Pinpoint the cell where the given text exists, returning its [x, y] midpoint coordinate. 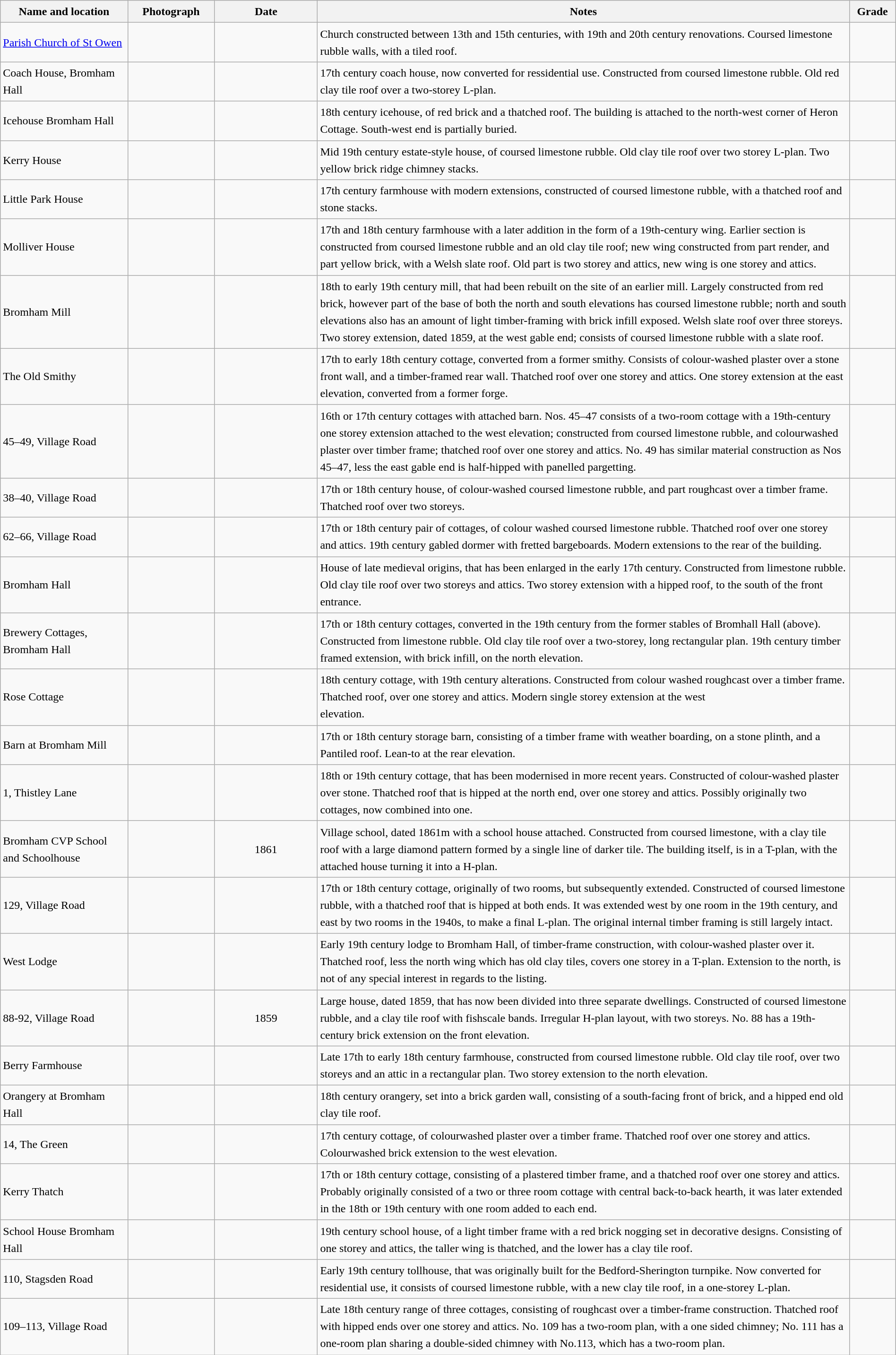
The Old Smithy [64, 376]
Parish Church of St Owen [64, 43]
Grade [872, 11]
1, Thistley Lane [64, 793]
Bromham CVP School and Schoolhouse [64, 849]
Name and location [64, 11]
45–49, Village Road [64, 441]
Berry Farmhouse [64, 1065]
Brewery Cottages, Bromham Hall [64, 641]
Barn at Bromham Mill [64, 745]
62–66, Village Road [64, 537]
Little Park House [64, 199]
Icehouse Bromham Hall [64, 121]
110, Stagsden Road [64, 1279]
Kerry Thatch [64, 1192]
Church constructed between 13th and 15th centuries, with 19th and 20th century renovations. Coursed limestone rubble walls, with a tiled roof. [583, 43]
West Lodge [64, 961]
129, Village Road [64, 906]
Mid 19th century estate-style house, of coursed limestone rubble. Old clay tile roof over two storey L-plan. Two yellow brick ridge chimney stacks. [583, 160]
Orangery at Bromham Hall [64, 1105]
109–113, Village Road [64, 1326]
1861 [266, 849]
Bromham Hall [64, 585]
17th century farmhouse with modern extensions, constructed of coursed limestone rubble, with a thatched roof and stone stacks. [583, 199]
Bromham Mill [64, 312]
School House Bromham Hall [64, 1239]
Date [266, 11]
1859 [266, 1018]
88-92, Village Road [64, 1018]
18th century orangery, set into a brick garden wall, consisting of a south-facing front of brick, and a hipped end old clay tile roof. [583, 1105]
Notes [583, 11]
Molliver House [64, 247]
38–40, Village Road [64, 497]
Photograph [171, 11]
Coach House, Bromham Hall [64, 81]
14, The Green [64, 1144]
17th or 18th century house, of colour-washed coursed limestone rubble, and part roughcast over a timber frame. Thatched roof over two storeys. [583, 497]
Kerry House [64, 160]
Rose Cottage [64, 698]
